Locate the cell with the specified text and output its [X, Y] center coordinate. 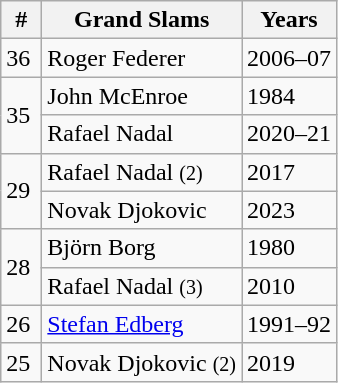
2023 [290, 210]
2006–07 [290, 58]
Novak Djokovic [142, 210]
1980 [290, 248]
2019 [290, 362]
1984 [290, 96]
35 [22, 115]
26 [22, 324]
Years [290, 20]
# [22, 20]
28 [22, 267]
Grand Slams [142, 20]
2020–21 [290, 134]
Björn Borg [142, 248]
Roger Federer [142, 58]
2010 [290, 286]
25 [22, 362]
Rafael Nadal [142, 134]
2017 [290, 172]
Stefan Edberg [142, 324]
1991–92 [290, 324]
John McEnroe [142, 96]
36 [22, 58]
Novak Djokovic (2) [142, 362]
29 [22, 191]
Rafael Nadal (3) [142, 286]
Rafael Nadal (2) [142, 172]
